Provide the [X, Y] coordinate of the cell's center where the given text is located.  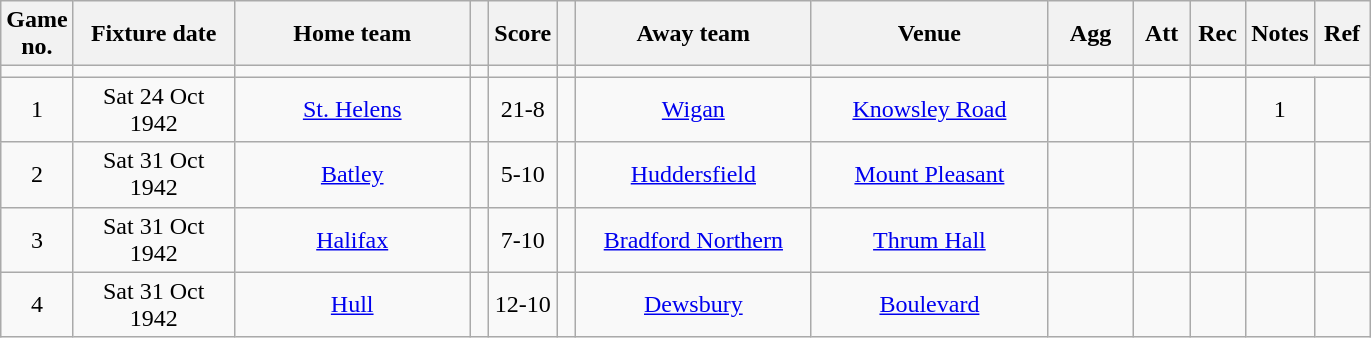
Knowsley Road [929, 110]
4 [37, 304]
Notes [1280, 34]
Batley [352, 174]
Wigan [693, 110]
Venue [929, 34]
Hull [352, 304]
Away team [693, 34]
Att [1162, 34]
Rec [1218, 34]
Score [523, 34]
3 [37, 240]
21-8 [523, 110]
Bradford Northern [693, 240]
Agg [1090, 34]
Home team [352, 34]
2 [37, 174]
Sat 24 Oct 1942 [154, 110]
Mount Pleasant [929, 174]
12-10 [523, 304]
Fixture date [154, 34]
Huddersfield [693, 174]
Game no. [37, 34]
Ref [1342, 34]
7-10 [523, 240]
St. Helens [352, 110]
5-10 [523, 174]
Halifax [352, 240]
Dewsbury [693, 304]
Boulevard [929, 304]
Thrum Hall [929, 240]
